From the cell containing the given text, extract its center point as [X, Y] coordinate. 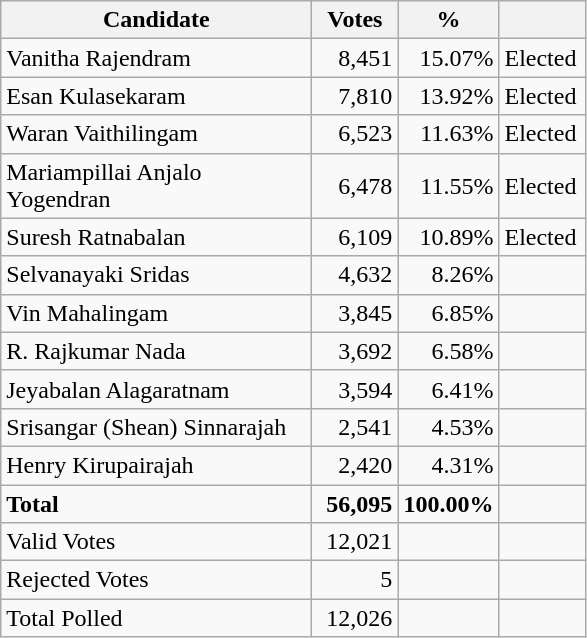
4,632 [355, 275]
6,478 [355, 186]
% [448, 20]
Srisangar (Shean) Sinnarajah [156, 427]
11.55% [448, 186]
Vin Mahalingam [156, 313]
56,095 [355, 503]
Selvanayaki Sridas [156, 275]
Total Polled [156, 618]
100.00% [448, 503]
Suresh Ratnabalan [156, 237]
Vanitha Rajendram [156, 58]
Candidate [156, 20]
Votes [355, 20]
8.26% [448, 275]
12,026 [355, 618]
Mariampillai Anjalo Yogendran [156, 186]
6.58% [448, 351]
6.85% [448, 313]
3,692 [355, 351]
R. Rajkumar Nada [156, 351]
2,541 [355, 427]
Henry Kirupairajah [156, 465]
15.07% [448, 58]
6,523 [355, 134]
8,451 [355, 58]
Esan Kulasekaram [156, 96]
10.89% [448, 237]
4.53% [448, 427]
Waran Vaithilingam [156, 134]
Jeyabalan Alagaratnam [156, 389]
2,420 [355, 465]
3,845 [355, 313]
Valid Votes [156, 542]
3,594 [355, 389]
6.41% [448, 389]
6,109 [355, 237]
Total [156, 503]
7,810 [355, 96]
5 [355, 580]
Rejected Votes [156, 580]
13.92% [448, 96]
4.31% [448, 465]
12,021 [355, 542]
11.63% [448, 134]
